For the text-containing cell, return its midpoint in [x, y] coordinate format. 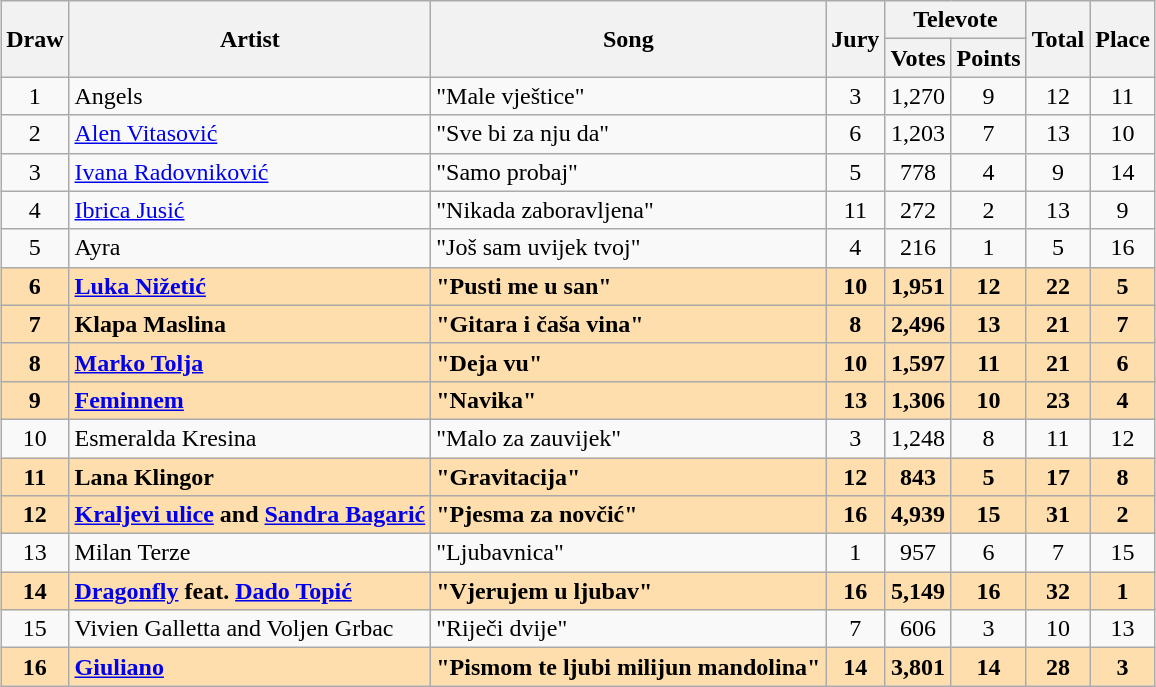
Ayra [250, 248]
Marko Tolja [250, 362]
Luka Nižetić [250, 286]
"Pusti me u san" [628, 286]
22 [1058, 286]
"Nikada zaboravljena" [628, 210]
Artist [250, 39]
"Deja vu" [628, 362]
Esmeralda Kresina [250, 438]
843 [918, 477]
Points [988, 58]
31 [1058, 515]
"Sve bi za nju da" [628, 134]
778 [918, 172]
Alen Vitasović [250, 134]
4,939 [918, 515]
Draw [35, 39]
Total [1058, 39]
1,951 [918, 286]
"Vjerujem u ljubav" [628, 591]
"Samo probaj" [628, 172]
Ibrica Jusić [250, 210]
Kraljevi ulice and Sandra Bagarić [250, 515]
"Navika" [628, 400]
Ivana Radovniković [250, 172]
Lana Klingor [250, 477]
"Malo za zauvijek" [628, 438]
Jury [856, 39]
1,597 [918, 362]
1,270 [918, 96]
"Ljubavnica" [628, 553]
Giuliano [250, 667]
"Još sam uvijek tvoj" [628, 248]
3,801 [918, 667]
17 [1058, 477]
2,496 [918, 324]
"Pjesma za novčić" [628, 515]
32 [1058, 591]
"Riječi dvije" [628, 629]
"Gravitacija" [628, 477]
"Male vještice" [628, 96]
"Gitara i čaša vina" [628, 324]
"Pismom te ljubi milijun mandolina" [628, 667]
216 [918, 248]
Milan Terze [250, 553]
Dragonfly feat. Dado Topić [250, 591]
606 [918, 629]
Song [628, 39]
Vivien Galletta and Voljen Grbac [250, 629]
Place [1123, 39]
Feminnem [250, 400]
Votes [918, 58]
1,306 [918, 400]
Klapa Maslina [250, 324]
23 [1058, 400]
28 [1058, 667]
1,203 [918, 134]
957 [918, 553]
Angels [250, 96]
5,149 [918, 591]
Televote [956, 20]
1,248 [918, 438]
272 [918, 210]
